Determine the (X, Y) coordinate at the center of the cell enclosing the given text.  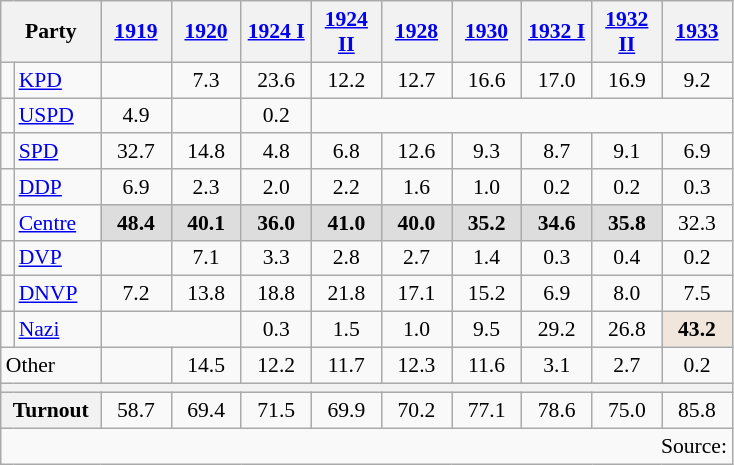
9.1 (627, 152)
21.8 (346, 294)
DNVP (58, 294)
43.2 (697, 330)
34.6 (557, 223)
35.2 (487, 223)
11.7 (346, 365)
35.8 (627, 223)
78.6 (557, 411)
SPD (58, 152)
6.8 (346, 152)
32.3 (697, 223)
Turnout (51, 411)
12.6 (416, 152)
2.3 (206, 187)
16.9 (627, 80)
13.8 (206, 294)
DDP (58, 187)
Party (51, 32)
16.6 (487, 80)
70.2 (416, 411)
1930 (487, 32)
3.1 (557, 365)
48.4 (136, 223)
40.0 (416, 223)
12.3 (416, 365)
2.0 (276, 187)
7.1 (206, 258)
7.3 (206, 80)
3.3 (276, 258)
9.3 (487, 152)
1924 I (276, 32)
Nazi (58, 330)
8.7 (557, 152)
1919 (136, 32)
77.1 (487, 411)
36.0 (276, 223)
4.8 (276, 152)
9.5 (487, 330)
58.7 (136, 411)
71.5 (276, 411)
7.5 (697, 294)
69.4 (206, 411)
Other (51, 365)
1928 (416, 32)
USPD (58, 116)
KPD (58, 80)
32.7 (136, 152)
2.2 (346, 187)
1924 II (346, 32)
2.8 (346, 258)
11.6 (487, 365)
85.8 (697, 411)
26.8 (627, 330)
15.2 (487, 294)
1.5 (346, 330)
17.0 (557, 80)
8.0 (627, 294)
69.9 (346, 411)
1.4 (487, 258)
40.1 (206, 223)
41.0 (346, 223)
23.6 (276, 80)
12.7 (416, 80)
1932 I (557, 32)
Centre (58, 223)
7.2 (136, 294)
29.2 (557, 330)
17.1 (416, 294)
1932 II (627, 32)
1.6 (416, 187)
1920 (206, 32)
18.8 (276, 294)
75.0 (627, 411)
0.4 (627, 258)
14.5 (206, 365)
1933 (697, 32)
DVP (58, 258)
9.2 (697, 80)
14.8 (206, 152)
4.9 (136, 116)
Source: (366, 447)
